Scan for the cell matching the given text and deliver its (X, Y) coordinate at center. 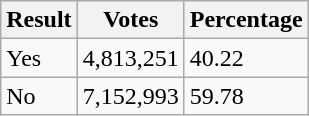
7,152,993 (130, 96)
Percentage (246, 20)
4,813,251 (130, 58)
Result (39, 20)
No (39, 96)
59.78 (246, 96)
40.22 (246, 58)
Votes (130, 20)
Yes (39, 58)
